Return the (X, Y) coordinate for the center point of the cell that contains the specified text.  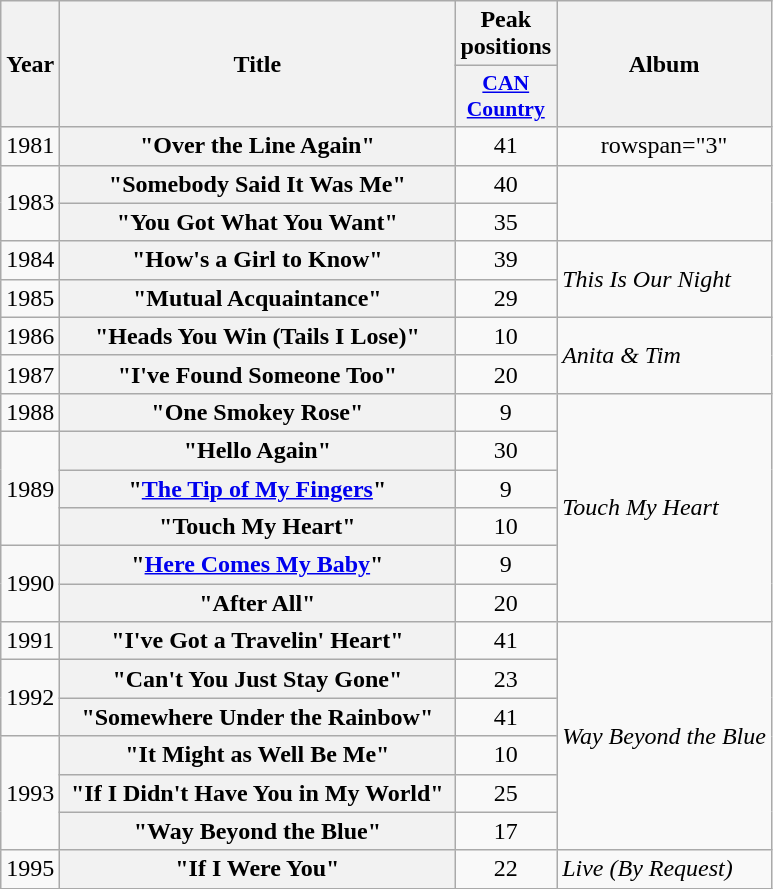
1992 (30, 698)
1986 (30, 336)
"Heads You Win (Tails I Lose)" (258, 336)
"Somewhere Under the Rainbow" (258, 717)
CAN Country (506, 96)
"After All" (258, 603)
"The Tip of My Fingers" (258, 489)
"How's a Girl to Know" (258, 260)
"If I Didn't Have You in My World" (258, 793)
29 (506, 298)
Touch My Heart (664, 507)
"Here Comes My Baby" (258, 565)
1988 (30, 412)
25 (506, 793)
35 (506, 222)
Live (By Request) (664, 869)
40 (506, 184)
"Over the Line Again" (258, 146)
1981 (30, 146)
"Somebody Said It Was Me" (258, 184)
rowspan="3" (664, 146)
1993 (30, 793)
1983 (30, 203)
22 (506, 869)
1990 (30, 584)
This Is Our Night (664, 279)
"If I Were You" (258, 869)
"I've Got a Travelin' Heart" (258, 641)
"Way Beyond the Blue" (258, 831)
"Mutual Acquaintance" (258, 298)
1984 (30, 260)
17 (506, 831)
23 (506, 679)
Way Beyond the Blue (664, 736)
"Touch My Heart" (258, 527)
"You Got What You Want" (258, 222)
1995 (30, 869)
30 (506, 450)
1991 (30, 641)
39 (506, 260)
Album (664, 64)
"Hello Again" (258, 450)
Peak positions (506, 34)
"It Might as Well Be Me" (258, 755)
"Can't You Just Stay Gone" (258, 679)
1989 (30, 488)
1985 (30, 298)
"One Smokey Rose" (258, 412)
"I've Found Someone Too" (258, 374)
Year (30, 64)
Anita & Tim (664, 355)
1987 (30, 374)
Title (258, 64)
